Provide the [X, Y] coordinate of the cell's center where the given text is located.  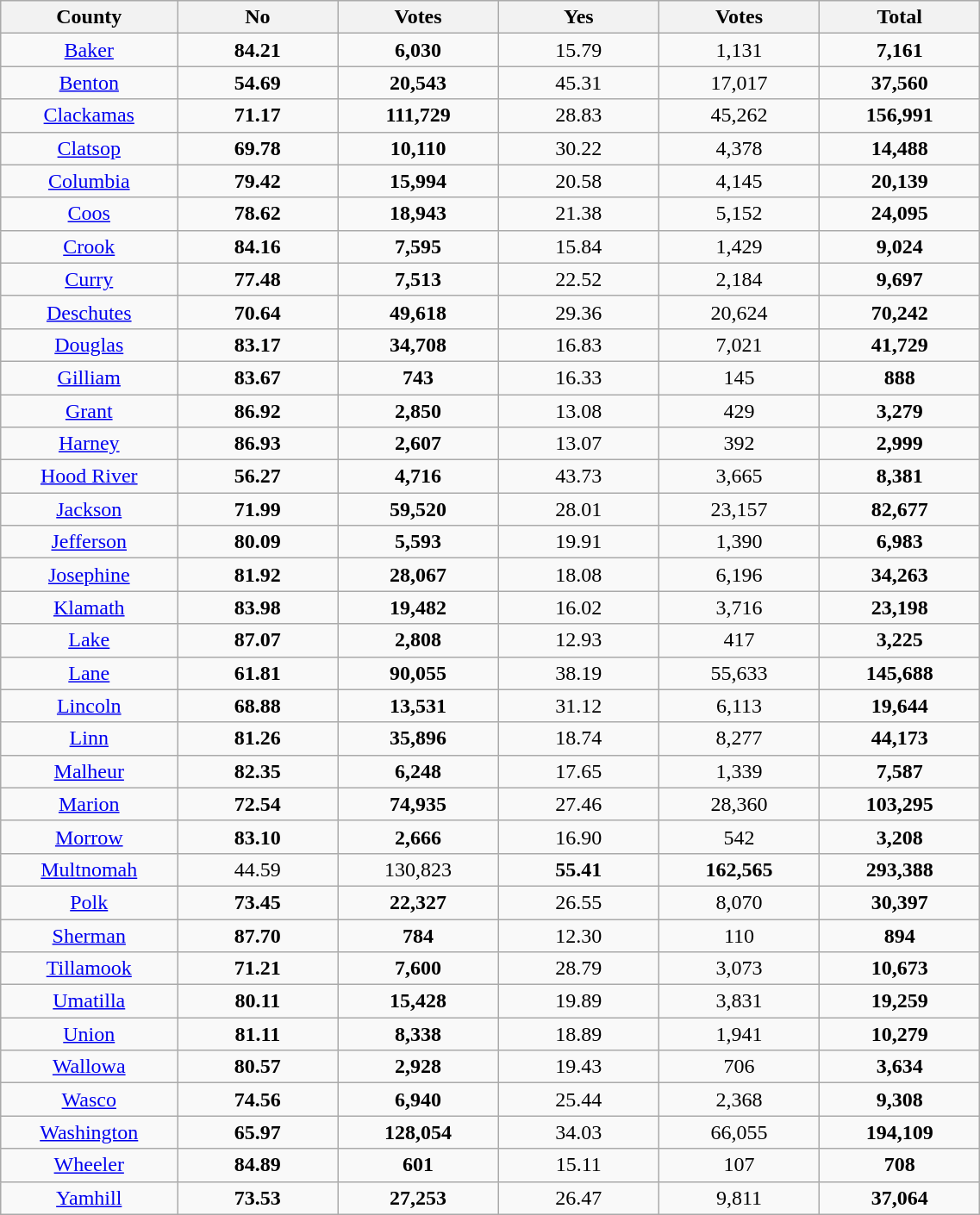
888 [900, 377]
69.78 [258, 148]
70.64 [258, 312]
77.48 [258, 279]
80.57 [258, 1067]
20,543 [418, 83]
Clatsop [90, 148]
2,184 [739, 279]
2,999 [900, 444]
26.55 [578, 902]
37,064 [900, 1198]
4,716 [418, 477]
34,708 [418, 345]
15.84 [578, 246]
27,253 [418, 1198]
16.83 [578, 345]
45,262 [739, 115]
81.26 [258, 738]
18.89 [578, 1034]
34.03 [578, 1132]
73.53 [258, 1198]
5,152 [739, 214]
8,070 [739, 902]
1,131 [739, 50]
29.36 [578, 312]
72.54 [258, 804]
Washington [90, 1132]
Sherman [90, 935]
Wasco [90, 1100]
601 [418, 1165]
Coos [90, 214]
18.08 [578, 575]
28,360 [739, 804]
71.17 [258, 115]
7,021 [739, 345]
7,600 [418, 969]
2,607 [418, 444]
3,665 [739, 477]
31.12 [578, 706]
65.97 [258, 1132]
15.11 [578, 1165]
38.19 [578, 673]
111,729 [418, 115]
83.67 [258, 377]
Total [900, 17]
3,831 [739, 1001]
71.99 [258, 509]
44.59 [258, 869]
30,397 [900, 902]
162,565 [739, 869]
7,595 [418, 246]
49,618 [418, 312]
6,940 [418, 1100]
Multnomah [90, 869]
Josephine [90, 575]
2,368 [739, 1100]
Umatilla [90, 1001]
45.31 [578, 83]
Douglas [90, 345]
10,673 [900, 969]
Klamath [90, 607]
81.11 [258, 1034]
No [258, 17]
61.81 [258, 673]
66,055 [739, 1132]
10,110 [418, 148]
6,196 [739, 575]
392 [739, 444]
Crook [90, 246]
55.41 [578, 869]
7,513 [418, 279]
70,242 [900, 312]
293,388 [900, 869]
54.69 [258, 83]
Wallowa [90, 1067]
1,429 [739, 246]
4,378 [739, 148]
44,173 [900, 738]
28,067 [418, 575]
Wheeler [90, 1165]
87.07 [258, 640]
Linn [90, 738]
59,520 [418, 509]
25.44 [578, 1100]
3,716 [739, 607]
130,823 [418, 869]
34,263 [900, 575]
2,666 [418, 837]
15,428 [418, 1001]
79.42 [258, 181]
86.92 [258, 411]
15,994 [418, 181]
20,624 [739, 312]
74.56 [258, 1100]
Union [90, 1034]
Grant [90, 411]
86.93 [258, 444]
542 [739, 837]
80.11 [258, 1001]
708 [900, 1165]
73.45 [258, 902]
18,943 [418, 214]
55,633 [739, 673]
12.30 [578, 935]
20,139 [900, 181]
83.10 [258, 837]
Jefferson [90, 542]
13,531 [418, 706]
894 [900, 935]
16.90 [578, 837]
Deschutes [90, 312]
22.52 [578, 279]
Hood River [90, 477]
23,157 [739, 509]
9,024 [900, 246]
145 [739, 377]
110 [739, 935]
3,279 [900, 411]
90,055 [418, 673]
28.83 [578, 115]
8,277 [739, 738]
5,593 [418, 542]
743 [418, 377]
3,208 [900, 837]
83.98 [258, 607]
84.16 [258, 246]
7,587 [900, 771]
17,017 [739, 83]
3,073 [739, 969]
56.27 [258, 477]
3,634 [900, 1067]
2,928 [418, 1067]
Lane [90, 673]
Morrow [90, 837]
19.43 [578, 1067]
10,279 [900, 1034]
Yes [578, 17]
Tillamook [90, 969]
2,850 [418, 411]
Lake [90, 640]
County [90, 17]
107 [739, 1165]
9,308 [900, 1100]
194,109 [900, 1132]
23,198 [900, 607]
145,688 [900, 673]
Harney [90, 444]
14,488 [900, 148]
24,095 [900, 214]
87.70 [258, 935]
429 [739, 411]
28.01 [578, 509]
6,248 [418, 771]
82.35 [258, 771]
81.92 [258, 575]
Malheur [90, 771]
27.46 [578, 804]
78.62 [258, 214]
Benton [90, 83]
13.08 [578, 411]
Marion [90, 804]
417 [739, 640]
Curry [90, 279]
71.21 [258, 969]
128,054 [418, 1132]
16.02 [578, 607]
17.65 [578, 771]
103,295 [900, 804]
1,339 [739, 771]
13.07 [578, 444]
706 [739, 1067]
84.21 [258, 50]
19,259 [900, 1001]
2,808 [418, 640]
16.33 [578, 377]
Polk [90, 902]
19.89 [578, 1001]
22,327 [418, 902]
Columbia [90, 181]
83.17 [258, 345]
Jackson [90, 509]
19.91 [578, 542]
21.38 [578, 214]
43.73 [578, 477]
80.09 [258, 542]
84.89 [258, 1165]
Clackamas [90, 115]
1,390 [739, 542]
7,161 [900, 50]
Gilliam [90, 377]
9,697 [900, 279]
1,941 [739, 1034]
6,030 [418, 50]
8,381 [900, 477]
3,225 [900, 640]
41,729 [900, 345]
4,145 [739, 181]
8,338 [418, 1034]
26.47 [578, 1198]
18.74 [578, 738]
68.88 [258, 706]
Yamhill [90, 1198]
74,935 [418, 804]
82,677 [900, 509]
Baker [90, 50]
35,896 [418, 738]
30.22 [578, 148]
20.58 [578, 181]
12.93 [578, 640]
37,560 [900, 83]
28.79 [578, 969]
6,113 [739, 706]
19,482 [418, 607]
156,991 [900, 115]
15.79 [578, 50]
6,983 [900, 542]
784 [418, 935]
19,644 [900, 706]
9,811 [739, 1198]
Lincoln [90, 706]
